Locate the cell with the specified text and output its (x, y) center coordinate. 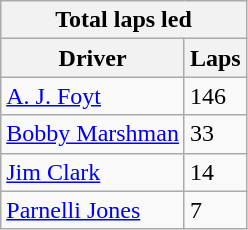
A. J. Foyt (93, 96)
14 (215, 172)
7 (215, 210)
Parnelli Jones (93, 210)
Bobby Marshman (93, 134)
Total laps led (124, 20)
Laps (215, 58)
Driver (93, 58)
Jim Clark (93, 172)
146 (215, 96)
33 (215, 134)
